From the cell containing the given text, extract its center point as [x, y] coordinate. 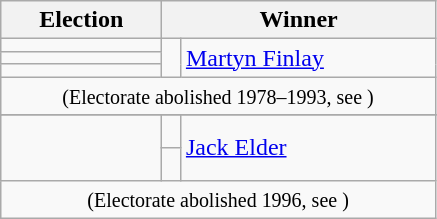
Election [82, 20]
Martyn Finlay [308, 58]
Winner [299, 20]
(Electorate abolished 1978–1993, see ) [218, 96]
Jack Elder [308, 148]
(Electorate abolished 1996, see ) [218, 199]
